Return the (x, y) coordinate for the center point of the cell that contains the specified text.  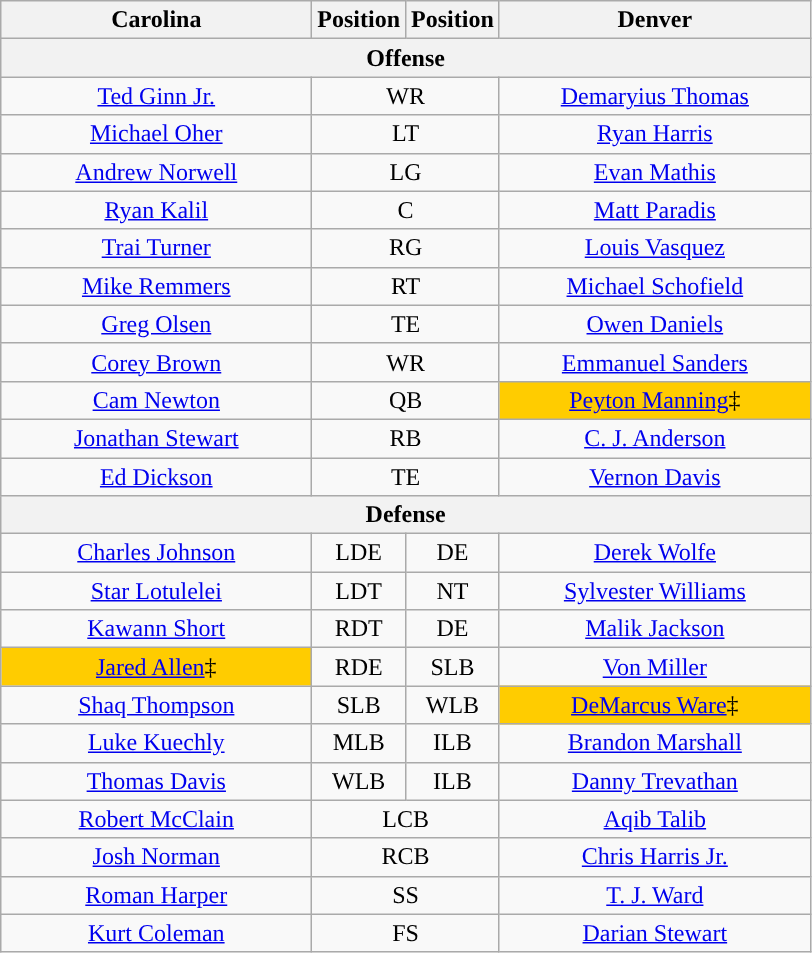
DeMarcus Ware‡ (654, 705)
Offense (406, 58)
Luke Kuechly (156, 743)
Ryan Kalil (156, 210)
SS (406, 895)
Owen Daniels (654, 324)
Ed Dickson (156, 477)
Mike Remmers (156, 286)
LT (406, 134)
Andrew Norwell (156, 172)
Roman Harper (156, 895)
Corey Brown (156, 362)
Star Lotulelei (156, 591)
Defense (406, 515)
Matt Paradis (654, 210)
T. J. Ward (654, 895)
MLB (359, 743)
LCB (406, 819)
Emmanuel Sanders (654, 362)
QB (406, 400)
Michael Oher (156, 134)
LDT (359, 591)
Denver (654, 20)
Darian Stewart (654, 933)
RDT (359, 629)
RT (406, 286)
Von Miller (654, 667)
Cam Newton (156, 400)
Robert McClain (156, 819)
Demaryius Thomas (654, 96)
Derek Wolfe (654, 553)
RCB (406, 857)
Josh Norman (156, 857)
RG (406, 248)
FS (406, 933)
Charles Johnson (156, 553)
Evan Mathis (654, 172)
LDE (359, 553)
Kurt Coleman (156, 933)
Vernon Davis (654, 477)
Aqib Talib (654, 819)
Carolina (156, 20)
Jonathan Stewart (156, 438)
Ted Ginn Jr. (156, 96)
Shaq Thompson (156, 705)
Trai Turner (156, 248)
Louis Vasquez (654, 248)
RB (406, 438)
C (406, 210)
Chris Harris Jr. (654, 857)
Danny Trevathan (654, 781)
NT (453, 591)
Sylvester Williams (654, 591)
Brandon Marshall (654, 743)
Ryan Harris (654, 134)
Malik Jackson (654, 629)
Greg Olsen (156, 324)
Kawann Short (156, 629)
Thomas Davis (156, 781)
RDE (359, 667)
Jared Allen‡ (156, 667)
Michael Schofield (654, 286)
Peyton Manning‡ (654, 400)
LG (406, 172)
C. J. Anderson (654, 438)
